Detect which cell encompasses the target text, then output its (X, Y) center coordinate. 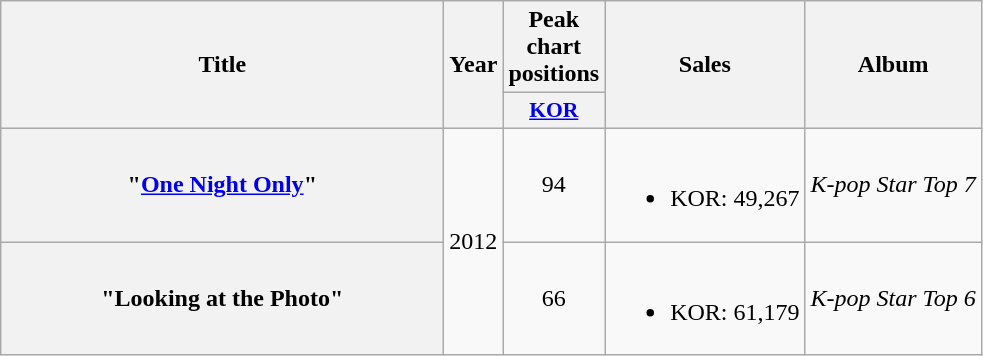
KOR: 49,267 (705, 184)
Year (474, 65)
KOR (554, 111)
KOR: 61,179 (705, 298)
Album (893, 65)
K-pop Star Top 6 (893, 298)
Peak chart positions (554, 47)
"Looking at the Photo" (222, 298)
66 (554, 298)
K-pop Star Top 7 (893, 184)
Sales (705, 65)
2012 (474, 241)
94 (554, 184)
Title (222, 65)
"One Night Only" (222, 184)
